For the text-containing cell, return its midpoint in (x, y) coordinate format. 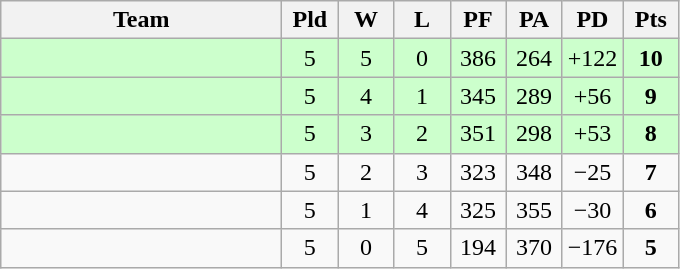
W (366, 20)
370 (534, 248)
386 (478, 58)
351 (478, 134)
10 (651, 58)
264 (534, 58)
+53 (592, 134)
−30 (592, 210)
9 (651, 96)
7 (651, 172)
Pts (651, 20)
298 (534, 134)
+56 (592, 96)
L (422, 20)
289 (534, 96)
345 (478, 96)
PF (478, 20)
−176 (592, 248)
325 (478, 210)
194 (478, 248)
+122 (592, 58)
355 (534, 210)
PA (534, 20)
8 (651, 134)
6 (651, 210)
−25 (592, 172)
348 (534, 172)
PD (592, 20)
Team (142, 20)
323 (478, 172)
Pld (310, 20)
